For the text-containing cell, return its midpoint in [X, Y] coordinate format. 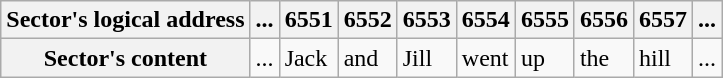
hill [662, 58]
Sector's content [126, 58]
6552 [368, 20]
the [604, 58]
6554 [486, 20]
6555 [544, 20]
6557 [662, 20]
Jill [426, 58]
up [544, 58]
6553 [426, 20]
Sector's logical address [126, 20]
6556 [604, 20]
6551 [308, 20]
Jack [308, 58]
went [486, 58]
and [368, 58]
